Determine the (X, Y) coordinate at the center of the cell enclosing the given text.  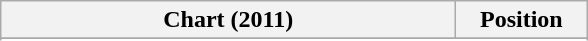
Chart (2011) (228, 20)
Position (522, 20)
